Capture the cell that displays the provided text and extract its (X, Y) central coordinate. 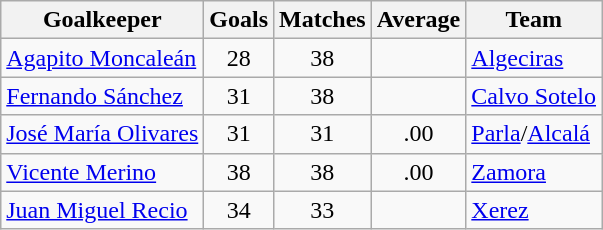
Calvo Sotelo (534, 96)
Zamora (534, 172)
Fernando Sánchez (102, 96)
Juan Miguel Recio (102, 210)
Team (534, 20)
28 (239, 58)
Xerez (534, 210)
José María Olivares (102, 134)
Average (418, 20)
Matches (323, 20)
Agapito Moncaleán (102, 58)
Algeciras (534, 58)
34 (239, 210)
Parla/Alcalá (534, 134)
Goals (239, 20)
33 (323, 210)
Vicente Merino (102, 172)
Goalkeeper (102, 20)
